For the text-containing cell, return its midpoint in (x, y) coordinate format. 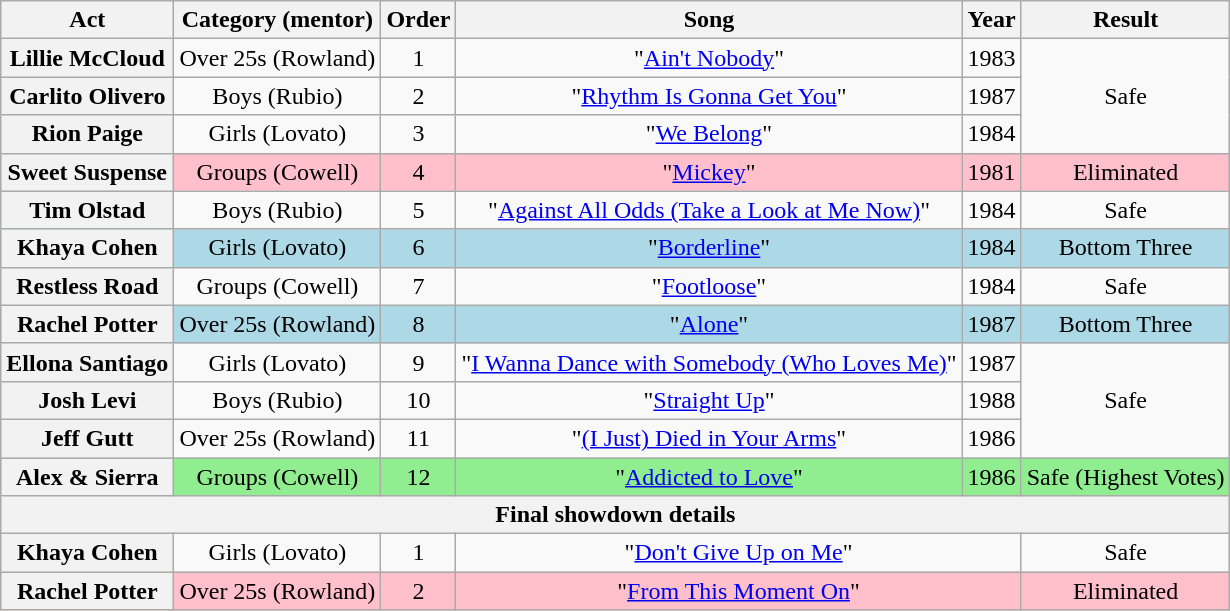
"Against All Odds (Take a Look at Me Now)" (709, 210)
Jeff Gutt (88, 438)
"Rhythm Is Gonna Get You" (709, 96)
"Alone" (709, 324)
7 (418, 286)
11 (418, 438)
Sweet Suspense (88, 172)
8 (418, 324)
3 (418, 134)
Year (992, 20)
Carlito Olivero (88, 96)
Ellona Santiago (88, 362)
Act (88, 20)
"Footloose" (709, 286)
Final showdown details (616, 515)
5 (418, 210)
"From This Moment On" (738, 591)
"Addicted to Love" (709, 477)
Rion Paige (88, 134)
Song (709, 20)
Josh Levi (88, 400)
10 (418, 400)
Alex & Sierra (88, 477)
1981 (992, 172)
"Mickey" (709, 172)
"Don't Give Up on Me" (738, 553)
9 (418, 362)
"(I Just) Died in Your Arms" (709, 438)
4 (418, 172)
1988 (992, 400)
"We Belong" (709, 134)
Result (1126, 20)
Category (mentor) (278, 20)
"Straight Up" (709, 400)
12 (418, 477)
"Borderline" (709, 248)
1983 (992, 58)
"Ain't Nobody" (709, 58)
"I Wanna Dance with Somebody (Who Loves Me)" (709, 362)
Safe (Highest Votes) (1126, 477)
6 (418, 248)
Tim Olstad (88, 210)
Order (418, 20)
Restless Road (88, 286)
Lillie McCloud (88, 58)
